Locate the cell with the specified text and output its (x, y) center coordinate. 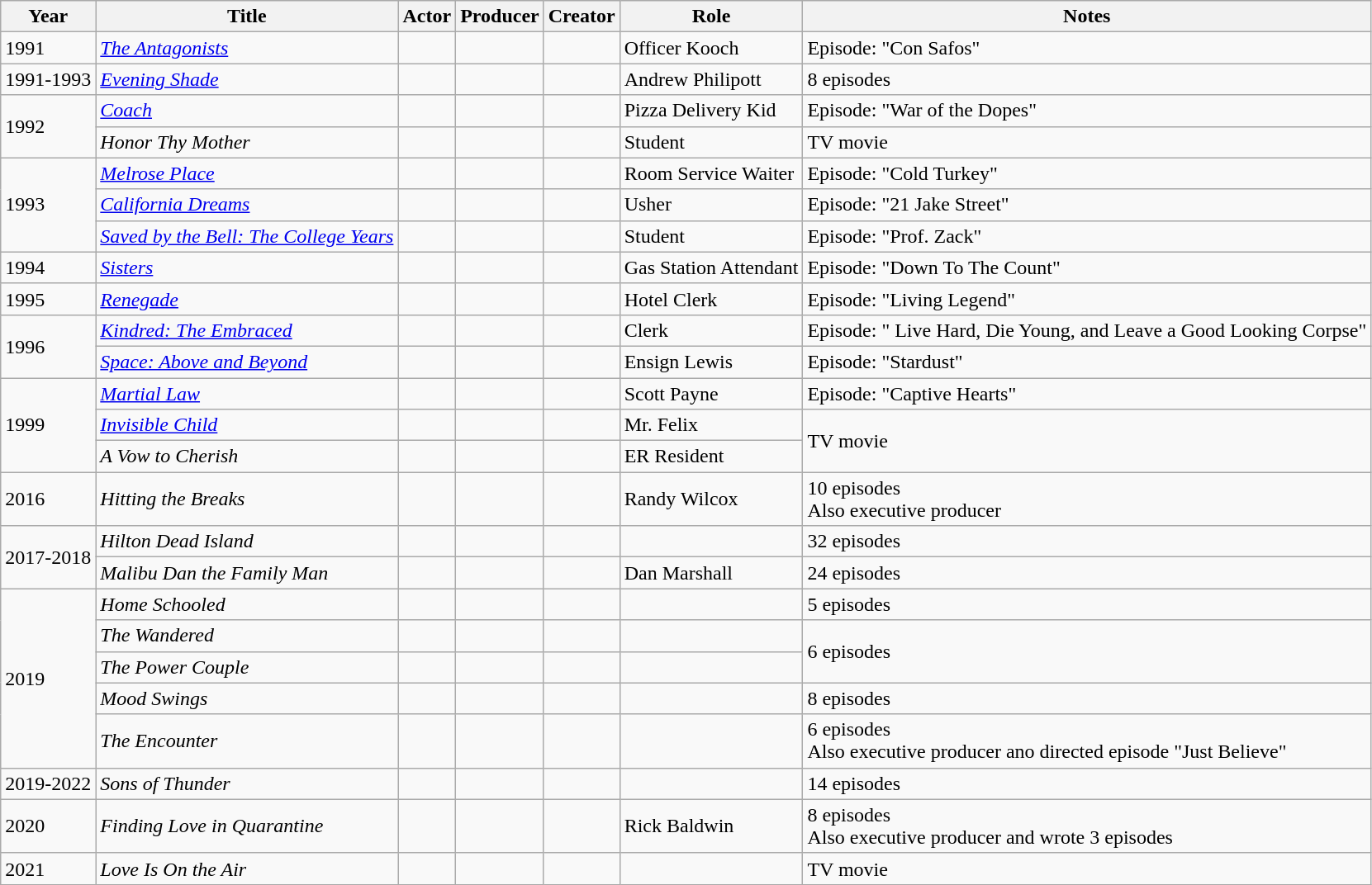
Room Service Waiter (711, 173)
Hotel Clerk (711, 299)
Coach (247, 111)
Dan Marshall (711, 573)
2021 (48, 868)
Hilton Dead Island (247, 542)
California Dreams (247, 205)
Sons of Thunder (247, 783)
Episode: "Down To The Count" (1087, 267)
A Vow to Cherish (247, 457)
Clerk (711, 330)
1996 (48, 346)
Love Is On the Air (247, 868)
1991-1993 (48, 79)
Episode: "Stardust" (1087, 362)
Melrose Place (247, 173)
The Antagonists (247, 48)
2019-2022 (48, 783)
Episode: "21 Jake Street" (1087, 205)
Episode: "War of the Dopes" (1087, 111)
Pizza Delivery Kid (711, 111)
Scott Payne (711, 394)
Episode: "Cold Turkey" (1087, 173)
Honor Thy Mother (247, 142)
10 episodesAlso executive producer (1087, 499)
1993 (48, 205)
Invisible Child (247, 425)
Mr. Felix (711, 425)
Home Schooled (247, 604)
The Power Couple (247, 667)
Kindred: The Embraced (247, 330)
2020 (48, 826)
1994 (48, 267)
2019 (48, 679)
24 episodes (1087, 573)
Ensign Lewis (711, 362)
2017-2018 (48, 557)
Episode: "Con Safos" (1087, 48)
8 episodesAlso executive producer and wrote 3 episodes (1087, 826)
Malibu Dan the Family Man (247, 573)
Officer Kooch (711, 48)
Rick Baldwin (711, 826)
Mood Swings (247, 698)
Year (48, 17)
Role (711, 17)
1995 (48, 299)
Actor (427, 17)
1999 (48, 425)
Episode: "Prof. Zack" (1087, 236)
Episode: "Captive Hearts" (1087, 394)
6 episodes (1087, 651)
Randy Wilcox (711, 499)
The Encounter (247, 741)
1991 (48, 48)
Evening Shade (247, 79)
5 episodes (1087, 604)
Episode: "Living Legend" (1087, 299)
Title (247, 17)
Space: Above and Beyond (247, 362)
Renegade (247, 299)
32 episodes (1087, 542)
2016 (48, 499)
The Wandered (247, 636)
Creator (582, 17)
1992 (48, 126)
Usher (711, 205)
Andrew Philipott (711, 79)
14 episodes (1087, 783)
Hitting the Breaks (247, 499)
Producer (501, 17)
Episode: " Live Hard, Die Young, and Leave a Good Looking Corpse" (1087, 330)
Finding Love in Quarantine (247, 826)
Gas Station Attendant (711, 267)
ER Resident (711, 457)
Martial Law (247, 394)
Sisters (247, 267)
Notes (1087, 17)
Saved by the Bell: The College Years (247, 236)
6 episodesAlso executive producer ano directed episode "Just Believe" (1087, 741)
